Extract the (X, Y) coordinate from the center of the cell holding the provided text.  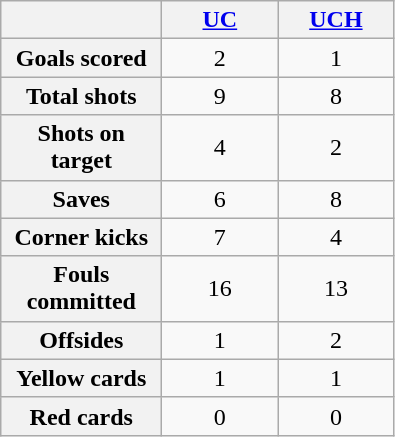
Fouls committed (82, 288)
Shots on target (82, 148)
UC (220, 20)
16 (220, 288)
Total shots (82, 96)
Yellow cards (82, 378)
UCH (336, 20)
7 (220, 237)
Goals scored (82, 58)
6 (220, 199)
Saves (82, 199)
9 (220, 96)
13 (336, 288)
Offsides (82, 340)
Red cards (82, 416)
Corner kicks (82, 237)
